Determine the [x, y] coordinate at the center of the cell enclosing the given text.  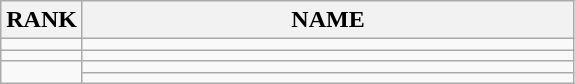
NAME [328, 20]
RANK [42, 20]
